Detect which cell encompasses the target text, then output its (X, Y) center coordinate. 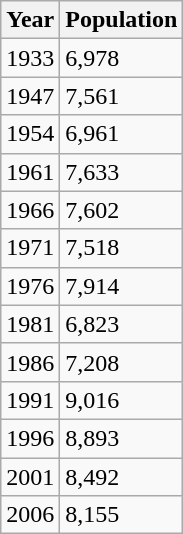
1986 (30, 362)
9,016 (122, 400)
8,893 (122, 438)
8,155 (122, 515)
6,978 (122, 58)
7,602 (122, 210)
1971 (30, 248)
7,208 (122, 362)
7,561 (122, 96)
1966 (30, 210)
1996 (30, 438)
1961 (30, 172)
2006 (30, 515)
8,492 (122, 477)
7,518 (122, 248)
1954 (30, 134)
1991 (30, 400)
1981 (30, 324)
1933 (30, 58)
Population (122, 20)
6,961 (122, 134)
7,914 (122, 286)
2001 (30, 477)
7,633 (122, 172)
Year (30, 20)
6,823 (122, 324)
1947 (30, 96)
1976 (30, 286)
